From the cell containing the given text, extract its center point as [X, Y] coordinate. 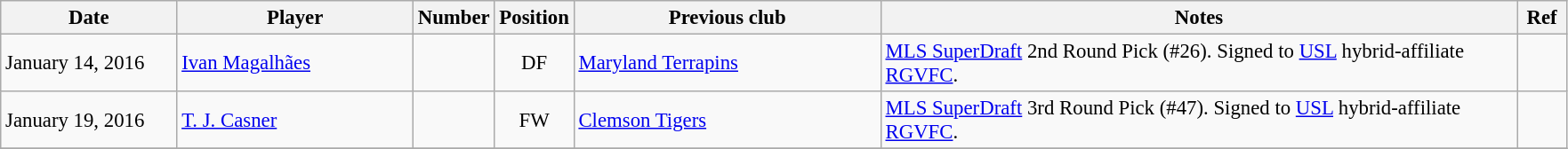
Player [295, 18]
January 19, 2016 [89, 121]
Clemson Tigers [728, 121]
MLS SuperDraft 3rd Round Pick (#47). Signed to USL hybrid-affiliate RGVFC. [1199, 121]
Previous club [728, 18]
January 14, 2016 [89, 64]
Ref [1542, 18]
Ivan Magalhães [295, 64]
Maryland Terrapins [728, 64]
FW [534, 121]
Notes [1199, 18]
Position [534, 18]
MLS SuperDraft 2nd Round Pick (#26). Signed to USL hybrid-affiliate RGVFC. [1199, 64]
DF [534, 64]
Number [454, 18]
Date [89, 18]
T. J. Casner [295, 121]
